Locate the cell with the specified text and output its (x, y) center coordinate. 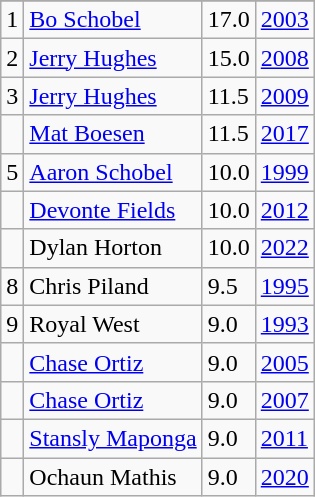
9.5 (228, 286)
Bo Schobel (113, 20)
Devonte Fields (113, 210)
2 (12, 58)
2007 (284, 400)
Royal West (113, 324)
1993 (284, 324)
2022 (284, 248)
Ochaun Mathis (113, 477)
1999 (284, 172)
2003 (284, 20)
1995 (284, 286)
2009 (284, 96)
Chris Piland (113, 286)
2020 (284, 477)
9 (12, 324)
Dylan Horton (113, 248)
1 (12, 20)
Mat Boesen (113, 134)
2017 (284, 134)
5 (12, 172)
2005 (284, 362)
2008 (284, 58)
2011 (284, 438)
Stansly Maponga (113, 438)
15.0 (228, 58)
3 (12, 96)
Aaron Schobel (113, 172)
17.0 (228, 20)
8 (12, 286)
2012 (284, 210)
